Determine the [X, Y] coordinate at the center of the cell enclosing the given text.  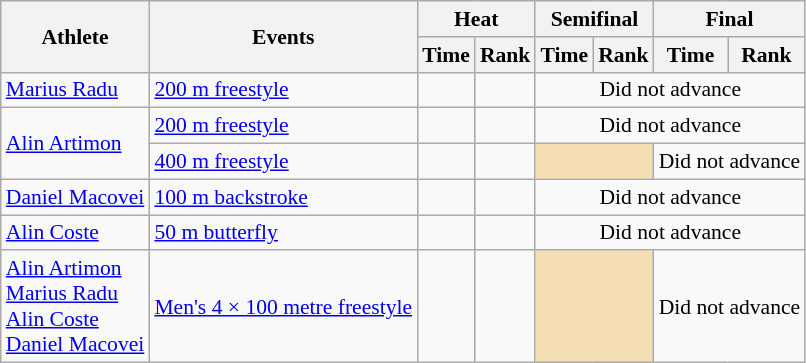
Men's 4 × 100 metre freestyle [283, 307]
Daniel Macovei [76, 197]
Events [283, 36]
50 m butterfly [283, 233]
Alin ArtimonMarius RaduAlin CosteDaniel Macovei [76, 307]
100 m backstroke [283, 197]
Marius Radu [76, 90]
Athlete [76, 36]
Final [730, 19]
Alin Coste [76, 233]
Heat [476, 19]
400 m freestyle [283, 162]
Semifinal [594, 19]
Alin Artimon [76, 144]
